Scan for the cell matching the given text and deliver its [X, Y] coordinate at center. 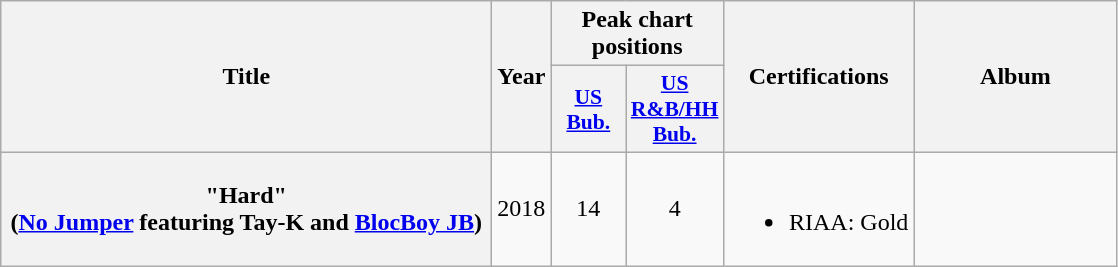
2018 [522, 208]
Year [522, 77]
Certifications [818, 77]
Album [1016, 77]
14 [588, 208]
4 [675, 208]
"Hard"(No Jumper featuring Tay-K and BlocBoy JB) [246, 208]
RIAA: Gold [818, 208]
USR&B/HHBub. [675, 110]
USBub. [588, 110]
Peak chart positions [638, 34]
Title [246, 77]
